Search for the cell housing the specified text and yield its [x, y] center coordinate. 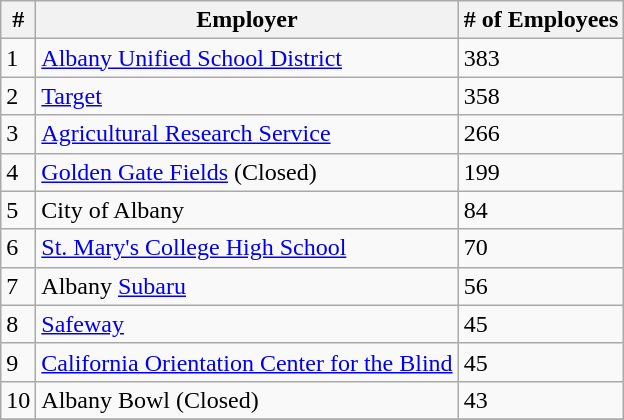
10 [18, 400]
Safeway [247, 324]
Employer [247, 20]
3 [18, 134]
Target [247, 96]
City of Albany [247, 210]
Albany Subaru [247, 286]
Albany Bowl (Closed) [247, 400]
6 [18, 248]
5 [18, 210]
Golden Gate Fields (Closed) [247, 172]
9 [18, 362]
1 [18, 58]
84 [541, 210]
199 [541, 172]
2 [18, 96]
266 [541, 134]
358 [541, 96]
4 [18, 172]
383 [541, 58]
# [18, 20]
8 [18, 324]
California Orientation Center for the Blind [247, 362]
Albany Unified School District [247, 58]
# of Employees [541, 20]
7 [18, 286]
70 [541, 248]
Agricultural Research Service [247, 134]
St. Mary's College High School [247, 248]
56 [541, 286]
43 [541, 400]
